Identify which cell holds the provided text, then report its [x, y] central coordinate. 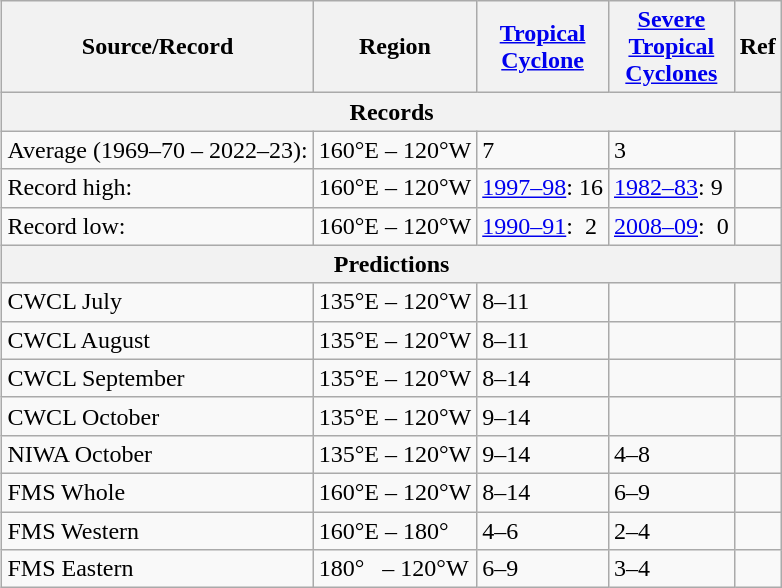
CWCL October [158, 416]
2008–09: 0 [671, 226]
Region [395, 47]
7 [543, 150]
3–4 [671, 569]
TropicalCyclone [543, 47]
2–4 [671, 531]
FMS Whole [158, 492]
CWCL September [158, 378]
SevereTropicalCyclones [671, 47]
CWCL July [158, 302]
Record low: [158, 226]
4–6 [543, 531]
1997–98: 16 [543, 188]
Average (1969–70 – 2022–23): [158, 150]
180° – 120°W [395, 569]
Ref [758, 47]
Record high: [158, 188]
FMS Eastern [158, 569]
FMS Western [158, 531]
Predictions [392, 264]
160°E – 180° [395, 531]
1990–91: 2 [543, 226]
1982–83: 9 [671, 188]
Records [392, 112]
CWCL August [158, 340]
Source/Record [158, 47]
NIWA October [158, 454]
4–8 [671, 454]
3 [671, 150]
